Locate the cell with the specified text and output its (x, y) center coordinate. 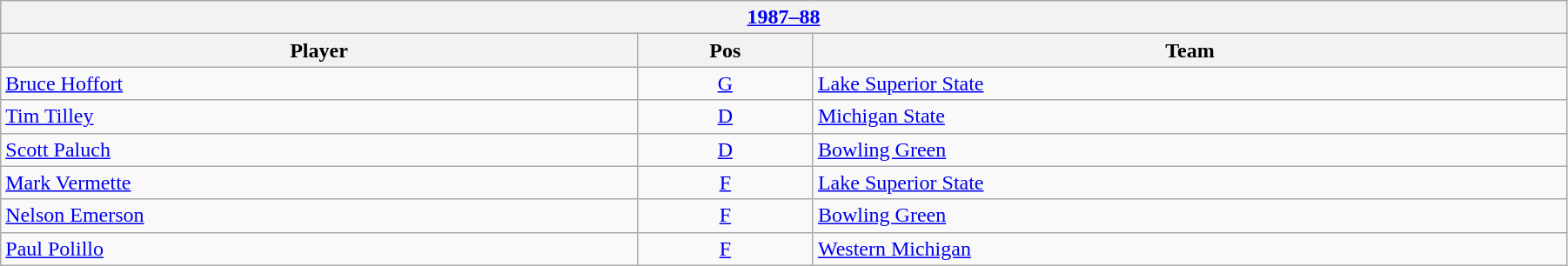
1987–88 (784, 17)
Western Michigan (1189, 249)
G (725, 83)
Player (319, 50)
Tim Tilley (319, 116)
Bruce Hoffort (319, 83)
Team (1189, 50)
Mark Vermette (319, 183)
Scott Paluch (319, 150)
Michigan State (1189, 116)
Nelson Emerson (319, 216)
Pos (725, 50)
Paul Polillo (319, 249)
